Capture the cell that displays the provided text and extract its [X, Y] central coordinate. 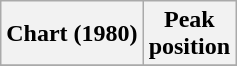
Chart (1980) [72, 34]
Peak position [189, 34]
